Detect which cell encompasses the target text, then output its (x, y) center coordinate. 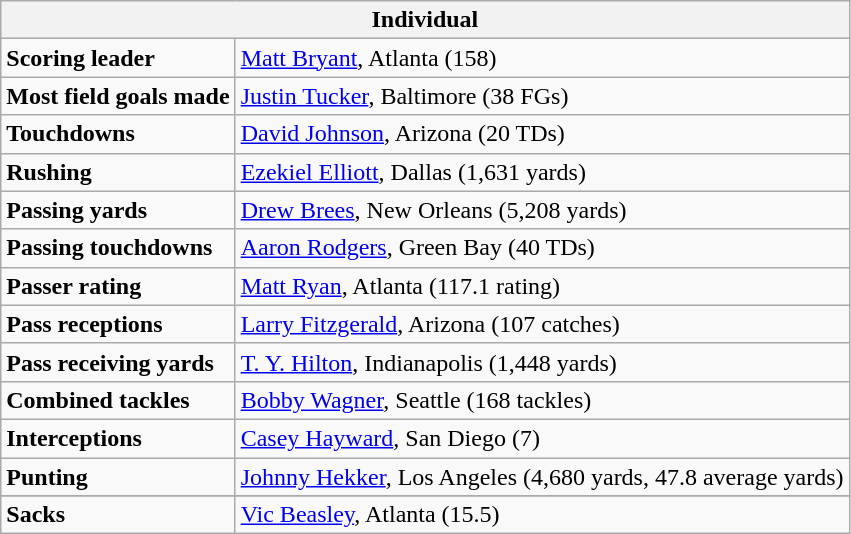
Casey Hayward, San Diego (7) (542, 438)
Johnny Hekker, Los Angeles (4,680 yards, 47.8 average yards) (542, 477)
Larry Fitzgerald, Arizona (107 catches) (542, 324)
Aaron Rodgers, Green Bay (40 TDs) (542, 248)
Passing yards (118, 210)
Punting (118, 477)
Scoring leader (118, 58)
T. Y. Hilton, Indianapolis (1,448 yards) (542, 362)
Passing touchdowns (118, 248)
Drew Brees, New Orleans (5,208 yards) (542, 210)
Matt Bryant, Atlanta (158) (542, 58)
Interceptions (118, 438)
Pass receiving yards (118, 362)
Most field goals made (118, 96)
Rushing (118, 172)
Vic Beasley, Atlanta (15.5) (542, 515)
Bobby Wagner, Seattle (168 tackles) (542, 400)
Justin Tucker, Baltimore (38 FGs) (542, 96)
Combined tackles (118, 400)
Ezekiel Elliott, Dallas (1,631 yards) (542, 172)
David Johnson, Arizona (20 TDs) (542, 134)
Pass receptions (118, 324)
Touchdowns (118, 134)
Passer rating (118, 286)
Matt Ryan, Atlanta (117.1 rating) (542, 286)
Sacks (118, 515)
Individual (425, 20)
